Scan for the cell matching the given text and deliver its [x, y] coordinate at center. 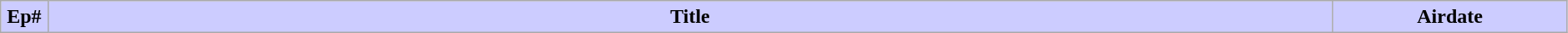
Airdate [1450, 17]
Ep# [24, 17]
Title [690, 17]
